Provide the [x, y] coordinate of the cell's center where the given text is located.  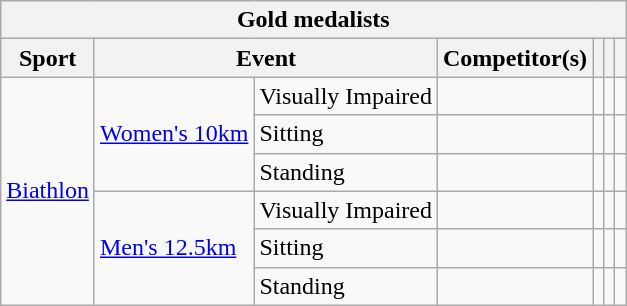
Event [266, 58]
Men's 12.5km [174, 248]
Gold medalists [314, 20]
Women's 10km [174, 134]
Sport [48, 58]
Biathlon [48, 191]
Competitor(s) [516, 58]
